Return [x, y] of the center of cell containing provided text 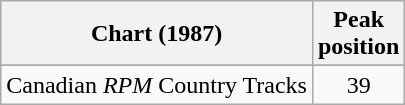
Peakposition [358, 34]
39 [358, 85]
Chart (1987) [157, 34]
Canadian RPM Country Tracks [157, 85]
